Capture the cell that displays the provided text and extract its (x, y) central coordinate. 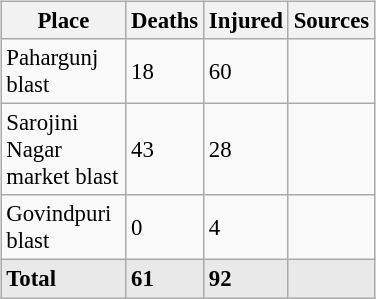
Injured (246, 21)
60 (246, 72)
28 (246, 150)
43 (165, 150)
18 (165, 72)
Sources (331, 21)
Govindpuri blast (64, 228)
92 (246, 279)
Total (64, 279)
Sarojini Nagar market blast (64, 150)
0 (165, 228)
Pahargunj blast (64, 72)
Place (64, 21)
61 (165, 279)
4 (246, 228)
Deaths (165, 21)
